For the text-containing cell, return its midpoint in [x, y] coordinate format. 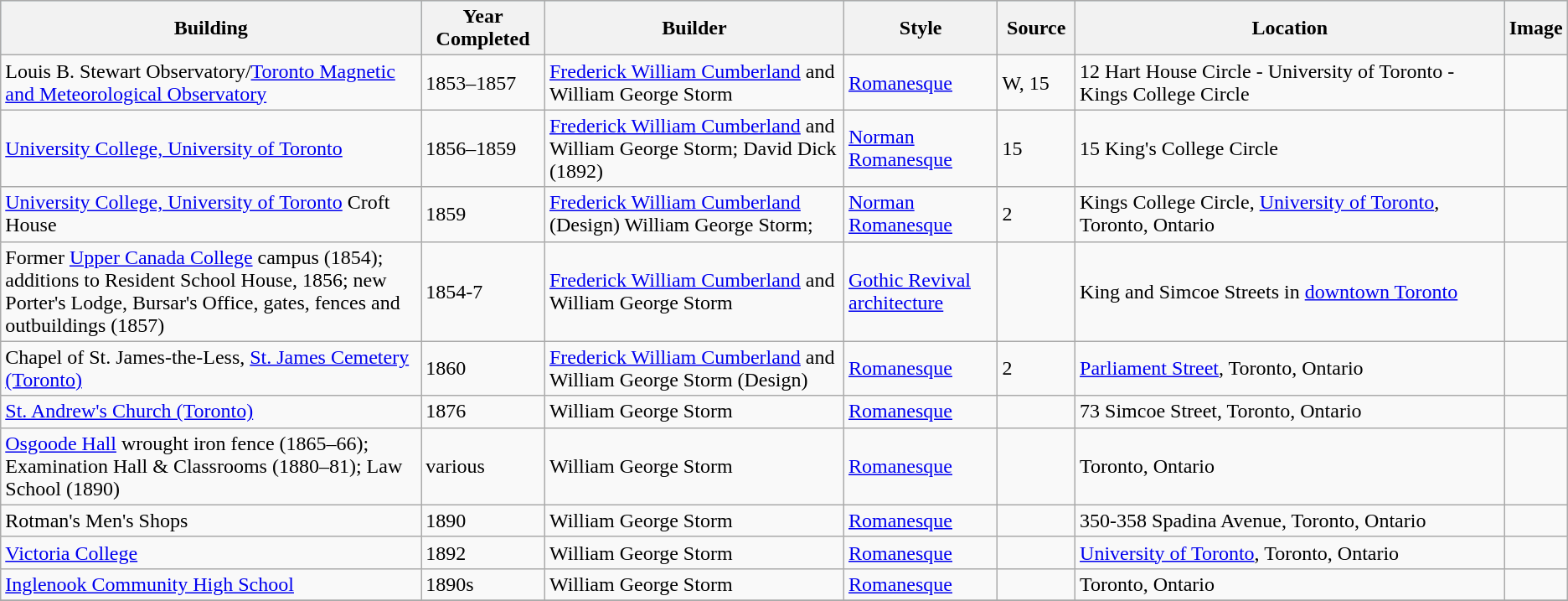
Rotman's Men's Shops [211, 521]
1890 [483, 521]
various [483, 466]
University College, University of Toronto Croft House [211, 215]
University College, University of Toronto [211, 148]
Frederick William Cumberland and William George Storm (Design) [694, 369]
1860 [483, 369]
Chapel of St. James-the-Less, St. James Cemetery (Toronto) [211, 369]
Frederick William Cumberland (Design) William George Storm; [694, 215]
12 Hart House Circle - University of Toronto - Kings College Circle [1290, 82]
1856–1859 [483, 148]
Gothic Revival architecture [920, 292]
W, 15 [1037, 82]
Builder [694, 28]
University of Toronto, Toronto, Ontario [1290, 552]
Victoria College [211, 552]
1890s [483, 584]
1892 [483, 552]
1859 [483, 215]
350-358 Spadina Avenue, Toronto, Ontario [1290, 521]
Osgoode Hall wrought iron fence (1865–66); Examination Hall & Classrooms (1880–81); Law School (1890) [211, 466]
15 King's College Circle [1290, 148]
Location [1290, 28]
15 [1037, 148]
1876 [483, 412]
1853–1857 [483, 82]
Louis B. Stewart Observatory/Toronto Magnetic and Meteorological Observatory [211, 82]
King and Simcoe Streets in downtown Toronto [1290, 292]
Kings College Circle, University of Toronto, Toronto, Ontario [1290, 215]
Source [1037, 28]
Frederick William Cumberland and William George Storm; David Dick (1892) [694, 148]
1854-7 [483, 292]
Inglenook Community High School [211, 584]
Parliament Street, Toronto, Ontario [1290, 369]
73 Simcoe Street, Toronto, Ontario [1290, 412]
Style [920, 28]
St. Andrew's Church (Toronto) [211, 412]
Building [211, 28]
Year Completed [483, 28]
Image [1536, 28]
